Provide the (x, y) coordinate of the cell's center where the given text is located.  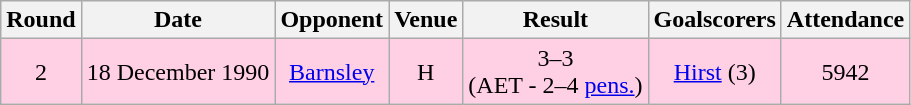
Hirst (3) (714, 72)
Date (178, 20)
3–3(AET - 2–4 pens.) (556, 72)
Opponent (332, 20)
H (426, 72)
Goalscorers (714, 20)
Venue (426, 20)
Barnsley (332, 72)
5942 (845, 72)
18 December 1990 (178, 72)
Round (41, 20)
Result (556, 20)
Attendance (845, 20)
2 (41, 72)
